Return the [x, y] coordinate for the center point of the cell that contains the specified text.  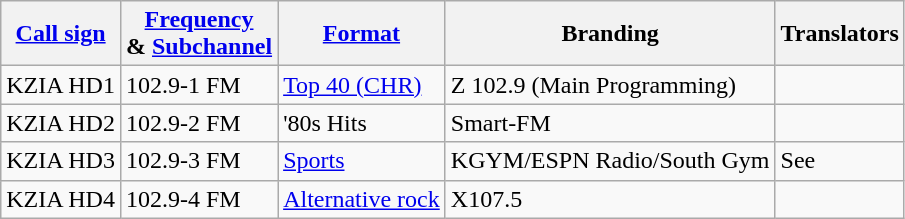
102.9-3 FM [198, 161]
102.9-2 FM [198, 123]
Smart-FM [610, 123]
Branding [610, 34]
Sports [362, 161]
KZIA HD1 [61, 85]
KZIA HD4 [61, 199]
Alternative rock [362, 199]
Call sign [61, 34]
'80s Hits [362, 123]
See [840, 161]
KGYM/ESPN Radio/South Gym [610, 161]
Z 102.9 (Main Programming) [610, 85]
KZIA HD3 [61, 161]
X107.5 [610, 199]
Top 40 (CHR) [362, 85]
102.9-4 FM [198, 199]
KZIA HD2 [61, 123]
Frequency& Subchannel [198, 34]
Translators [840, 34]
Format [362, 34]
102.9-1 FM [198, 85]
